Detect which cell encompasses the target text, then output its (X, Y) center coordinate. 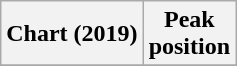
Chart (2019) (72, 34)
Peakposition (189, 34)
